Identify which cell holds the provided text, then report its [x, y] central coordinate. 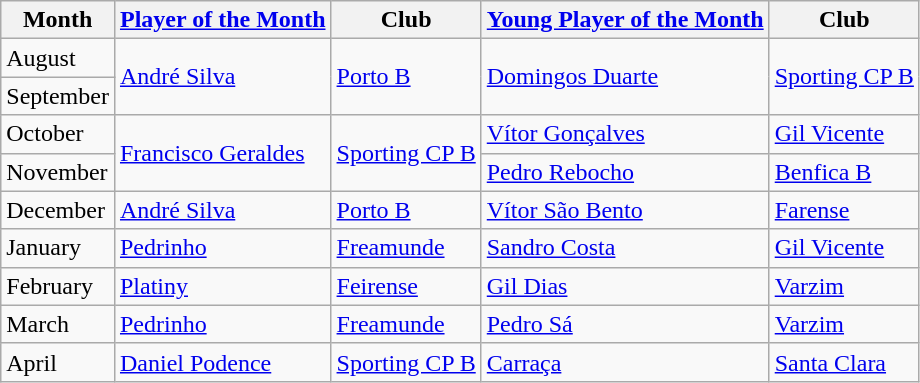
Young Player of the Month [625, 20]
April [58, 362]
September [58, 96]
Platiny [222, 286]
Vítor São Bento [625, 210]
Pedro Rebocho [625, 172]
March [58, 324]
August [58, 58]
Domingos Duarte [625, 77]
Gil Dias [625, 286]
Daniel Podence [222, 362]
Francisco Geraldes [222, 153]
Month [58, 20]
November [58, 172]
Player of the Month [222, 20]
Carraça [625, 362]
January [58, 248]
Vítor Gonçalves [625, 134]
Sandro Costa [625, 248]
Pedro Sá [625, 324]
Benfica B [844, 172]
Feirense [406, 286]
October [58, 134]
Farense [844, 210]
Santa Clara [844, 362]
February [58, 286]
December [58, 210]
